Capture the cell that displays the provided text and extract its [x, y] central coordinate. 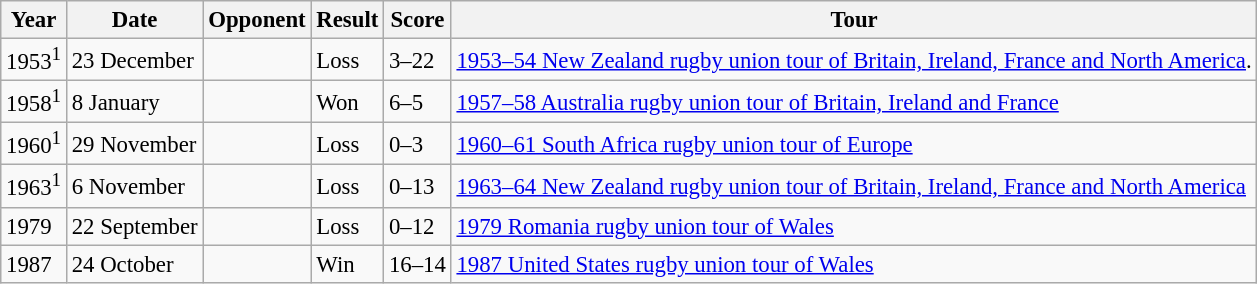
16–14 [418, 264]
Year [34, 20]
Date [134, 20]
24 October [134, 264]
Result [348, 20]
29 November [134, 144]
19631 [34, 186]
6–5 [418, 102]
22 September [134, 226]
19581 [34, 102]
19601 [34, 144]
23 December [134, 60]
Won [348, 102]
1987 [34, 264]
1963–64 New Zealand rugby union tour of Britain, Ireland, France and North America [854, 186]
3–22 [418, 60]
0–3 [418, 144]
Tour [854, 20]
1987 United States rugby union tour of Wales [854, 264]
8 January [134, 102]
0–12 [418, 226]
Score [418, 20]
1979 [34, 226]
1960–61 South Africa rugby union tour of Europe [854, 144]
0–13 [418, 186]
6 November [134, 186]
Opponent [257, 20]
1979 Romania rugby union tour of Wales [854, 226]
1957–58 Australia rugby union tour of Britain, Ireland and France [854, 102]
1953–54 New Zealand rugby union tour of Britain, Ireland, France and North America. [854, 60]
19531 [34, 60]
Win [348, 264]
